Return [x, y] of the center of cell containing provided text 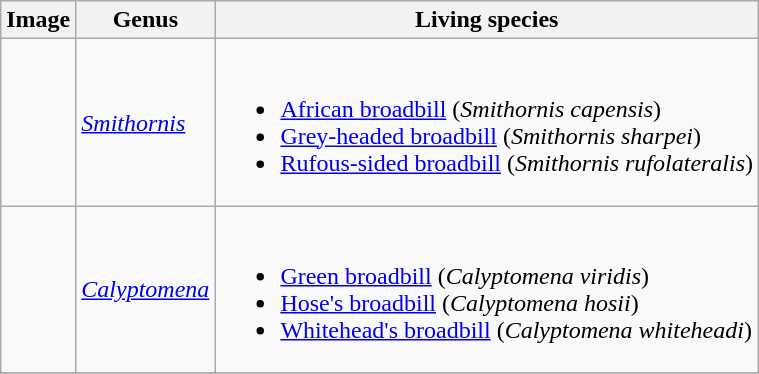
Calyptomena [146, 290]
Image [38, 20]
Green broadbill (Calyptomena viridis)Hose's broadbill (Calyptomena hosii)Whitehead's broadbill (Calyptomena whiteheadi) [487, 290]
African broadbill (Smithornis capensis)Grey-headed broadbill (Smithornis sharpei)Rufous-sided broadbill (Smithornis rufolateralis) [487, 122]
Genus [146, 20]
Living species [487, 20]
Smithornis [146, 122]
